Detect which cell encompasses the target text, then output its (x, y) center coordinate. 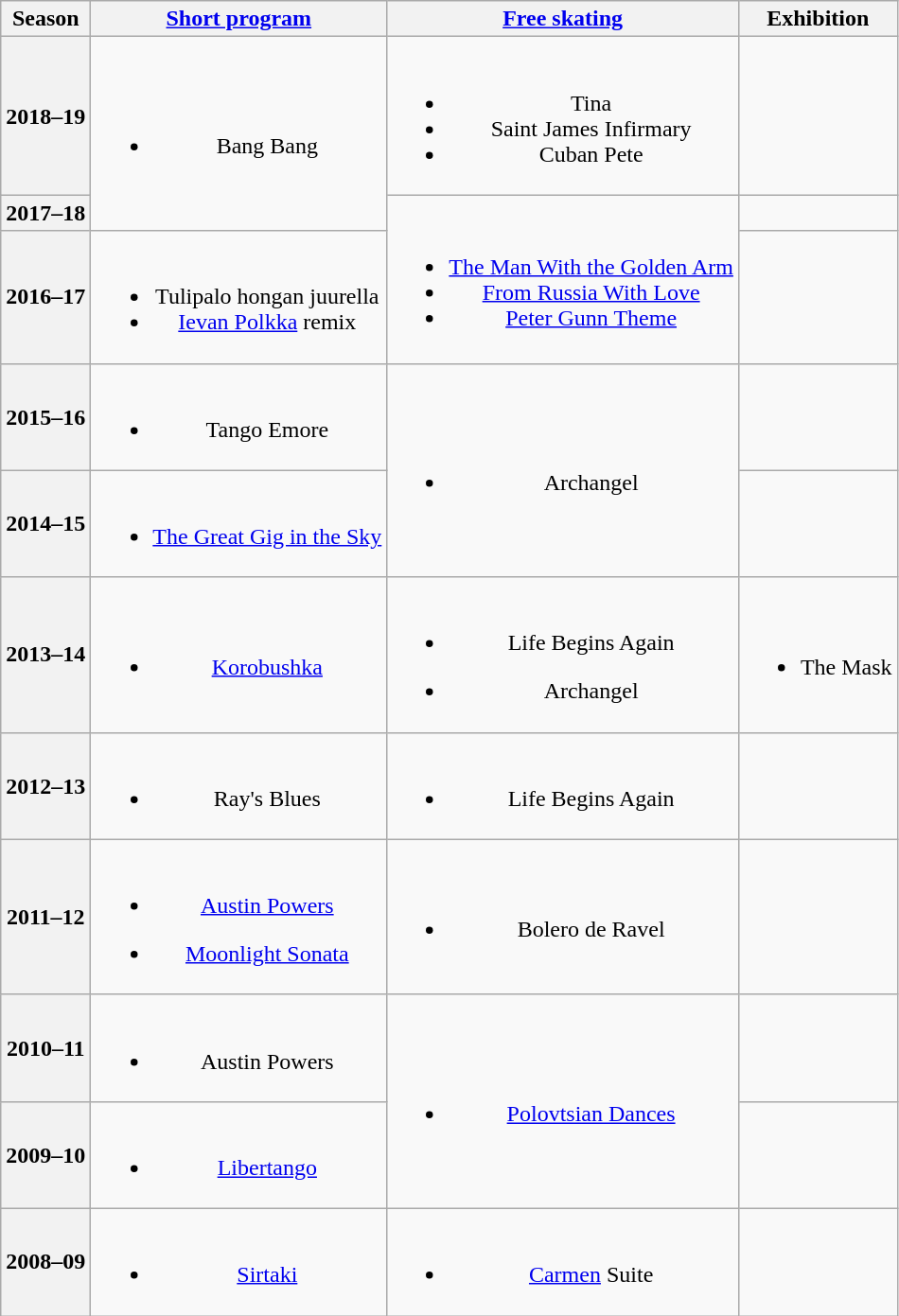
Austin Powers (238, 1048)
The Man With the Golden Arm From Russia With Love Peter Gunn Theme (563, 279)
Bang Bang (238, 134)
2017–18 (45, 213)
2018–19 (45, 115)
Free skating (563, 19)
2016–17 (45, 297)
Korobushka (238, 655)
2011–12 (45, 917)
2012–13 (45, 785)
2009–10 (45, 1154)
Tulipalo hongan juurella Ievan Polkka remix (238, 297)
2013–14 (45, 655)
2008–09 (45, 1262)
Austin Powers Moonlight Sonata (238, 917)
Tina Saint James Infirmary Cuban Pete (563, 115)
Sirtaki (238, 1262)
Archangel (563, 470)
Life Begins Again (563, 785)
The Mask (818, 655)
Carmen Suite (563, 1262)
Tango Emore (238, 416)
Polovtsian Dances (563, 1101)
Exhibition (818, 19)
Short program (238, 19)
2014–15 (45, 524)
Bolero de Ravel (563, 917)
Ray's Blues (238, 785)
Life Begins Again Archangel (563, 655)
Libertango (238, 1154)
2010–11 (45, 1048)
2015–16 (45, 416)
Season (45, 19)
The Great Gig in the Sky (238, 524)
